Find where the given text appears and provide that cell's center as (x, y) coordinate. 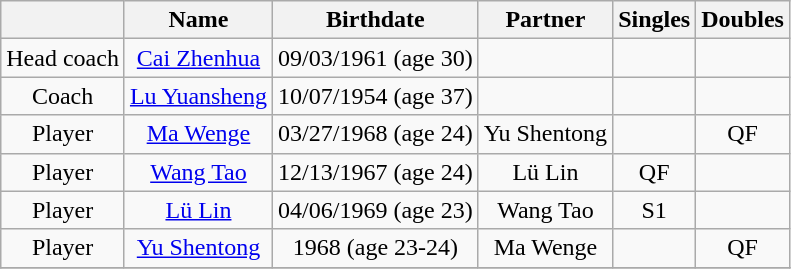
1968 (age 23-24) (376, 248)
S1 (654, 210)
Birthdate (376, 20)
Cai Zhenhua (198, 58)
Coach (63, 96)
Doubles (743, 20)
10/07/1954 (age 37) (376, 96)
03/27/1968 (age 24) (376, 134)
Partner (545, 20)
Head coach (63, 58)
Singles (654, 20)
Lu Yuansheng (198, 96)
09/03/1961 (age 30) (376, 58)
Name (198, 20)
04/06/1969 (age 23) (376, 210)
12/13/1967 (age 24) (376, 172)
